Return the [X, Y] coordinate for the center point of the cell that contains the specified text.  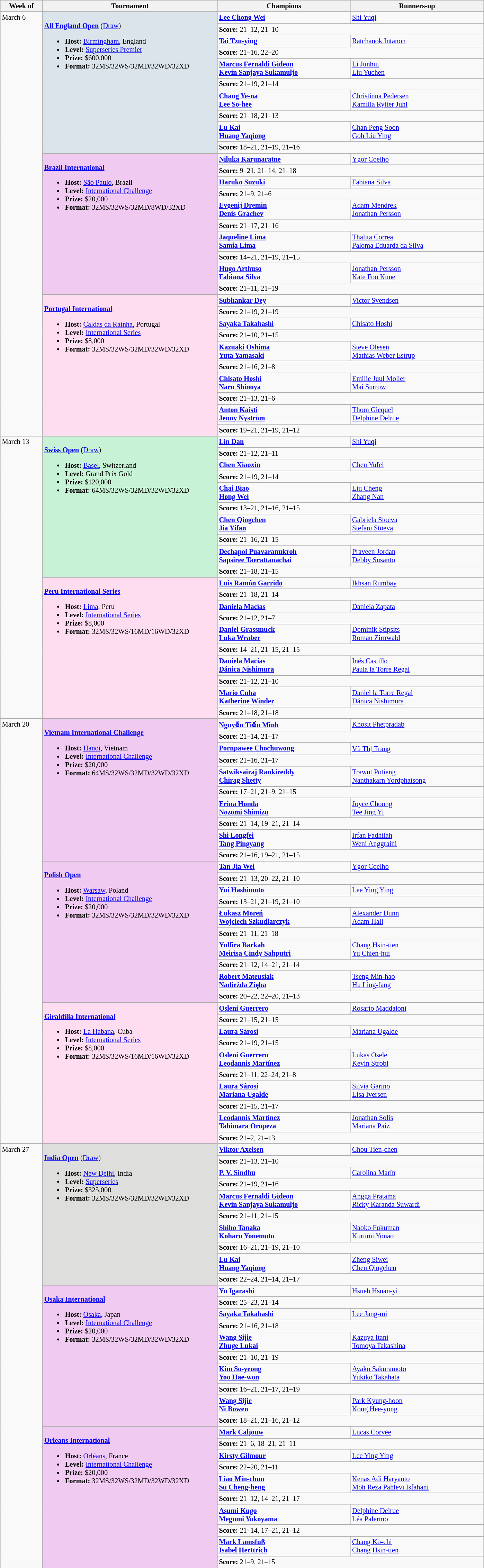
Dechapol Puavaranukroh Sapsiree Taerattanachai [284, 556]
Chang Ye-na Lee So-hee [284, 100]
Score: 19–21, 21–19, 21–12 [350, 430]
Pornpawee Chochuwong [284, 749]
Score: 18–21, 21–19, 21–16 [350, 147]
Fabiana Silva [417, 182]
Score: 21–11, 21–18 [350, 933]
Chen Yufei [417, 465]
Score: 21–12, 14–21, 21–17 [350, 1499]
Lee Jang-mi [417, 1314]
Swiss Open (Draw)Host: Basel, SwitzerlandLevel: Grand Prix GoldPrize: $120,000Format: 64MS/32WS/32MD/32WD/32XD [130, 507]
Score: 21–17, 21–16 [350, 226]
Jonathan Solís Mariana Paiz [417, 1122]
Score: 21–9, 21–6 [350, 194]
Lee Chong Wei [284, 18]
Score: 21–2, 21–13 [350, 1138]
Score: 21–10, 21–19 [350, 1357]
Score: 21–18, 21–13 [350, 116]
Chang Ko-chi Chang Hsin-tien [417, 1546]
Christinna Pedersen Kamilla Rytter Juhl [417, 100]
Gabriela Stoeva Stefani Stoeva [417, 524]
Score: 21–19, 21–16 [350, 1184]
March 27 [21, 1356]
Osleni Guerrero Leodannis Martínez [284, 1059]
Score: 18–21, 21–16, 21–12 [350, 1421]
Giraldilla InternationalHost: La Habana, CubaLevel: International SeriesPrize: $8,000Format: 32MS/32WS/16MD/16WD/32XD [130, 1073]
Carolina Marín [417, 1173]
Yu Igarashi [284, 1291]
March 6 [21, 224]
Score: 21–16, 21–17 [350, 760]
Robert Mateusiak Nadieżda Zięba [284, 981]
All England Open (Draw)Host: Birmingham, EnglandLevel: Superseries PremierPrize: $600,000Format: 32MS/32WS/32MD/32WD/32XD [130, 82]
Score: 21–10, 21–15 [350, 335]
Joyce Choong Tee Jing Yi [417, 808]
Chou Tien-chen [417, 1150]
Osaka InternationalHost: Osaka, JapanLevel: International ChallengePrize: $20,000Format: 32MS/32WS/32MD/32WD/32XD [130, 1356]
Score: 21–16, 21–8 [350, 367]
Liu Cheng Zhang Nan [417, 492]
Chisato Hoshi Naru Shinoya [284, 383]
Anton Kaisti Jenny Nyström [284, 414]
Chen Xiaoxin [284, 465]
Mark Lamsfuß Isabel Herttrich [284, 1546]
Score: 22–24, 21–14, 21–17 [350, 1279]
Peru International SeriesHost: Lima, PeruLevel: International SeriesPrize: $8,000Format: 32MS/32WS/16MD/16WD/32XD [130, 648]
Ratchanok Intanon [417, 41]
P. V. Sindhu [284, 1173]
Jaqueline Lima Samia Lima [284, 241]
Chen Qingchen Jia Yifan [284, 524]
March 20 [21, 931]
Score: 21–18, 21–15 [350, 572]
Score: 21–15, 21–15 [350, 1020]
Daniel Grassmuck Luka Wraber [284, 634]
Score: 21–11, 22–24, 21–8 [350, 1075]
Kirsty Gilmour [284, 1456]
Week of [21, 6]
Score: 21–18, 21–18 [350, 713]
Score: 9–21, 21–14, 21–18 [350, 171]
Daniela Zapata [417, 607]
Niluka Karunaratne [284, 159]
Erina Honda Nozomi Shimizu [284, 808]
Wang Sijie Zhuge Lukai [284, 1342]
Score: 13–21, 21–19, 21–10 [350, 902]
Score: 16–21, 21–19, 21–10 [350, 1248]
Asumi Kugo Megumi Yokoyama [284, 1515]
Score: 14–21, 21–15, 21–15 [350, 650]
Score: 21–16, 22–20 [350, 53]
Laura Sárosi [284, 1031]
Ayako Sakuramoto Yukiko Takahata [417, 1373]
Lukas Osele Kevin Strobl [417, 1059]
Chisato Hoshi [417, 323]
Brazil InternationalHost: São Paulo, BrazilLevel: International ChallengePrize: $20,000Format: 32MS/32WS/32MD/8WD/32XD [130, 224]
Osleni Guerrero [284, 1008]
Runners-up [417, 6]
Score: 20–22, 22–20, 21–13 [350, 996]
Łukasz Moreń Wojciech Szkudlarczyk [284, 918]
Kenas Adi Haryanto Moh Reza Pahlevi Isfahani [417, 1483]
Score: 21–14, 17–21, 21–12 [350, 1530]
Vũ Thị Trang [417, 749]
Hugo Arthuso Fabiana Silva [284, 273]
Angga Pratama Ricky Karanda Suwardi [417, 1200]
Dominik Stipsits Roman Zirnwald [417, 634]
Laura Sárosi Mariana Ugalde [284, 1091]
Daniela Macías Dánica Nishimura [284, 665]
Score: 17–21, 21–9, 21–15 [350, 792]
Alexander Dunn Adam Hall [417, 918]
Mark Caljouw [284, 1432]
Evgenij Dremin Denis Grachev [284, 210]
Orleans InternationalHost: Orléans, FranceLevel: International ChallengePrize: $20,000Format: 32MS/32WS/32MD/32WD/32XD [130, 1497]
Shiho Tanaka Koharu Yonemoto [284, 1232]
Score: 21–14, 19–21, 21–14 [350, 823]
Kim So-yeong Yoo Hae-won [284, 1373]
Khosit Phetpradab [417, 724]
Score: 25–23, 21–14 [350, 1303]
Luis Ramón Garrido [284, 583]
Yulfira Barkah Meirisa Cindy Sahputri [284, 949]
Viktor Axelsen [284, 1150]
Subhankar Dey [284, 300]
Emilie Juul Moller Mai Surrow [417, 383]
Silvia Garino Lisa Iversen [417, 1091]
Thom Gicquel Delphine Delrue [417, 414]
Inés Castillo Paula la Torre Regal [417, 665]
Portugal InternationalHost: Caldas da Rainha, PortugalLevel: International SeriesPrize: $8,000Format: 32MS/32WS/32MD/32WD/32XD [130, 365]
Lucas Corvée [417, 1432]
Vietnam International ChallengeHost: Hanoi, VietnamLevel: International ChallengePrize: $20,000Format: 64MS/32WS/32MD/32WD/32XD [130, 790]
Chang Hsin-tien Yu Chien-hui [417, 949]
Score: 21–13, 20–22, 21–10 [350, 878]
Haruko Suzuki [284, 182]
March 13 [21, 577]
Score: 21–18, 21–14 [350, 595]
Score: 16–21, 21–17, 21–19 [350, 1389]
Score: 21–6, 18–21, 21–11 [350, 1444]
Score: 21–12, 21–7 [350, 618]
Kazuya Itani Tomoya Takashina [417, 1342]
Score: 21–13, 21–10 [350, 1161]
Lin Dan [284, 442]
Adam Mendrek Jonathan Persson [417, 210]
Tai Tzu-ying [284, 41]
Tan Jia Wei [284, 867]
Nguyễn Tiến Minh [284, 724]
Satwiksairaj Rankireddy Chirag Shetty [284, 776]
Mario Cuba Katherine Winder [284, 697]
Kazuaki Oshima Yuta Yamasaki [284, 351]
Leodannis Martínez Tahimara Oropeza [284, 1122]
Hsueh Hsuan-yi [417, 1291]
Score: 21–16, 21–18 [350, 1326]
Park Kyung-hoon Kong Hee-yong [417, 1405]
Score: 21–15, 21–17 [350, 1106]
Zheng Siwei Chen Qingchen [417, 1264]
Trawut Potieng Nanthakarn Yordphaisong [417, 776]
Score: 21–11, 21–19 [350, 289]
Score: 21–11, 21–15 [350, 1216]
Steve Olesen Mathias Weber Estrup [417, 351]
Chan Peng Soon Goh Liu Ying [417, 131]
Naoko Fukuman Kurumi Yonao [417, 1232]
Jonathan Persson Kate Foo Kune [417, 273]
Daniela Macías [284, 607]
Score: 13–21, 21–16, 21–15 [350, 508]
Score: 21–14, 21–17 [350, 737]
Score: 21–9, 21–15 [350, 1562]
Thalita Correa Paloma Eduarda da Silva [417, 241]
Irfan Fadhilah Weni Anggraini [417, 839]
Praveen Jordan Debby Susanto [417, 556]
Li Junhui Liu Yuchen [417, 69]
Ikhsan Rumbay [417, 583]
Tseng Min-hao Hu Ling-fang [417, 981]
Score: 21–16, 21–15 [350, 540]
Score: 21–12, 21–11 [350, 453]
Yui Hashimoto [284, 890]
Score: 21–19, 21–15 [350, 1043]
Score: 14–21, 21–19, 21–15 [350, 257]
Liao Min-chun Su Cheng-heng [284, 1483]
India Open (Draw)Host: New Delhi, IndiaLevel: SuperseriesPrize: $325,000Format: 32MS/32WS/32MD/32WD/32XD [130, 1214]
Mariana Ugalde [417, 1031]
Victor Svendsen [417, 300]
Score: 21–19, 21–19 [350, 312]
Shi Longfei Tang Pingyang [284, 839]
Polish OpenHost: Warsaw, PolandLevel: International ChallengePrize: $20,000Format: 32MS/32WS/32MD/32WD/32XD [130, 931]
Daniel la Torre Regal Dánica Nishimura [417, 697]
Score: 22–20, 21–11 [350, 1467]
Rosario Maddaloni [417, 1008]
Tournament [130, 6]
Chai Biao Hong Wei [284, 492]
Delphine Delrue Léa Palermo [417, 1515]
Champions [284, 6]
Wang Sijie Ni Bowen [284, 1405]
Score: 21–13, 21–6 [350, 399]
Score: 21–12, 14–21, 21–14 [350, 965]
Score: 21–16, 19–21, 21–15 [350, 855]
